Scan for the cell matching the given text and deliver its (X, Y) coordinate at center. 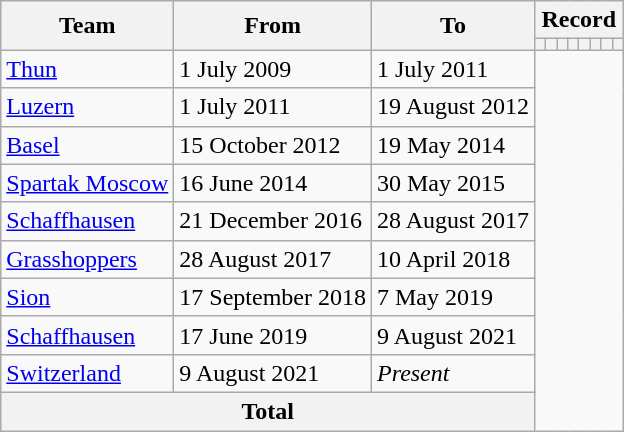
Luzern (88, 107)
Spartak Moscow (88, 183)
17 June 2019 (273, 335)
To (452, 26)
30 May 2015 (452, 183)
21 December 2016 (273, 221)
Basel (88, 145)
10 April 2018 (452, 259)
17 September 2018 (273, 297)
15 October 2012 (273, 145)
From (273, 26)
Team (88, 26)
1 July 2009 (273, 69)
19 May 2014 (452, 145)
19 August 2012 (452, 107)
Switzerland (88, 373)
Present (452, 373)
Sion (88, 297)
16 June 2014 (273, 183)
7 May 2019 (452, 297)
Thun (88, 69)
Total (268, 411)
Grasshoppers (88, 259)
Record (579, 20)
